Locate the cell with the specified text and output its [X, Y] center coordinate. 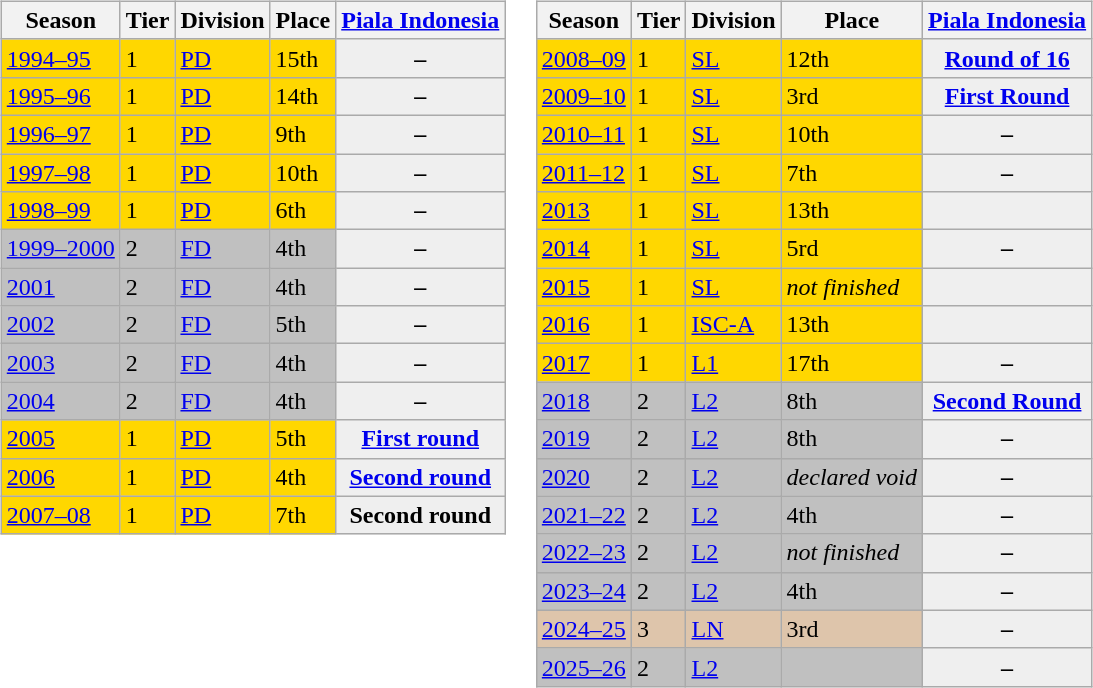
2004 [60, 401]
2021–22 [584, 515]
2023–24 [584, 591]
3 [658, 629]
2017 [584, 363]
2002 [60, 325]
LN [734, 629]
9th [303, 134]
1996–97 [60, 134]
2025–26 [584, 667]
2016 [584, 325]
5rd [852, 249]
First round [420, 439]
2001 [60, 287]
2018 [584, 401]
12th [852, 58]
2008–09 [584, 58]
2013 [584, 211]
2009–10 [584, 96]
2010–11 [584, 134]
2006 [60, 477]
2005 [60, 439]
6th [303, 211]
14th [303, 96]
Round of 16 [1008, 58]
Second Round [1008, 401]
2007–08 [60, 515]
2020 [584, 477]
1994–95 [60, 58]
1995–96 [60, 96]
1998–99 [60, 211]
2019 [584, 439]
L1 [734, 363]
1999–2000 [60, 249]
2011–12 [584, 173]
2003 [60, 363]
2024–25 [584, 629]
First Round [1008, 96]
17th [852, 363]
2015 [584, 287]
15th [303, 58]
declared void [852, 477]
ISC-A [734, 325]
2014 [584, 249]
2022–23 [584, 553]
1997–98 [60, 173]
